Locate the cell with the specified text and output its (X, Y) center coordinate. 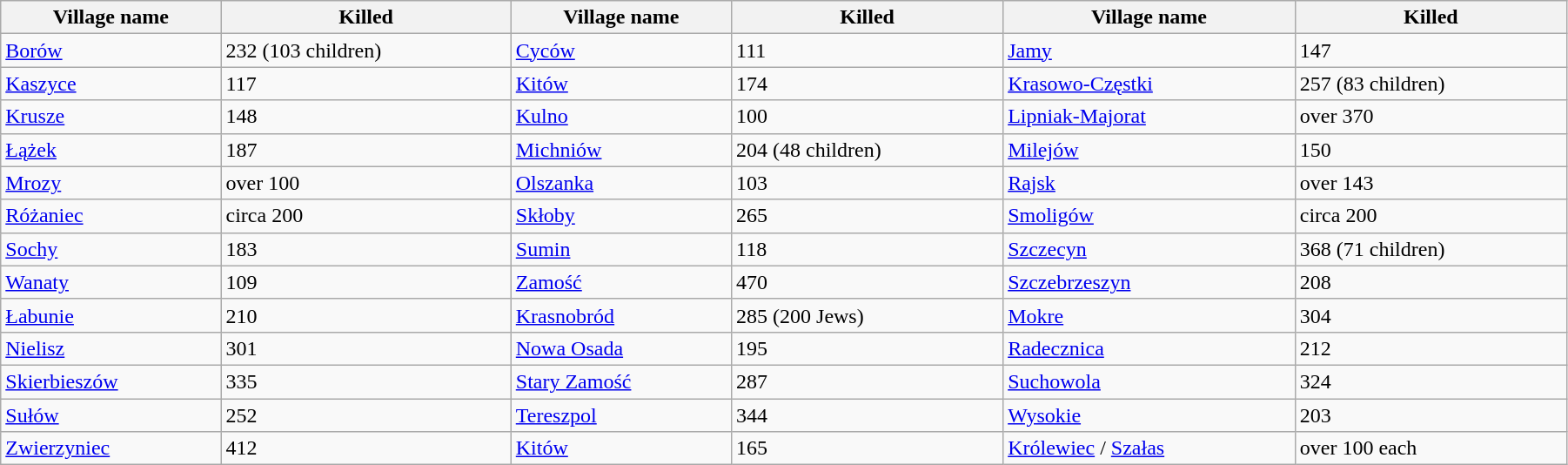
Szczecyn (1149, 249)
Sułów (111, 415)
Rajsk (1149, 183)
252 (365, 415)
Stary Zamość (621, 381)
Nielisz (111, 348)
470 (868, 282)
412 (365, 448)
Wanaty (111, 282)
Zamość (621, 282)
Skłoby (621, 216)
Borów (111, 51)
Radecznica (1149, 348)
Krasowo-Częstki (1149, 84)
265 (868, 216)
117 (365, 84)
Kaszyce (111, 84)
over 370 (1431, 117)
344 (868, 415)
Kulno (621, 117)
111 (868, 51)
208 (1431, 282)
Tereszpol (621, 415)
109 (365, 282)
324 (1431, 381)
148 (365, 117)
285 (200 Jews) (868, 315)
Krusze (111, 117)
183 (365, 249)
Jamy (1149, 51)
212 (1431, 348)
Sumin (621, 249)
174 (868, 84)
232 (103 children) (365, 51)
Cyców (621, 51)
Mrozy (111, 183)
over 100 (365, 183)
204 (48 children) (868, 150)
Mokre (1149, 315)
203 (1431, 415)
100 (868, 117)
Olszanka (621, 183)
165 (868, 448)
257 (83 children) (1431, 84)
195 (868, 348)
Lipniak-Majorat (1149, 117)
118 (868, 249)
Królewiec / Szałas (1149, 448)
over 143 (1431, 183)
Szczebrzeszyn (1149, 282)
187 (365, 150)
Milejów (1149, 150)
Skierbieszów (111, 381)
Suchowola (1149, 381)
287 (868, 381)
over 100 each (1431, 448)
Wysokie (1149, 415)
368 (71 children) (1431, 249)
210 (365, 315)
Różaniec (111, 216)
301 (365, 348)
Smoligów (1149, 216)
Nowa Osada (621, 348)
Michniów (621, 150)
304 (1431, 315)
147 (1431, 51)
Sochy (111, 249)
Krasnobród (621, 315)
Łabunie (111, 315)
Zwierzyniec (111, 448)
Łążek (111, 150)
335 (365, 381)
103 (868, 183)
150 (1431, 150)
